Capture the cell that displays the provided text and extract its [X, Y] central coordinate. 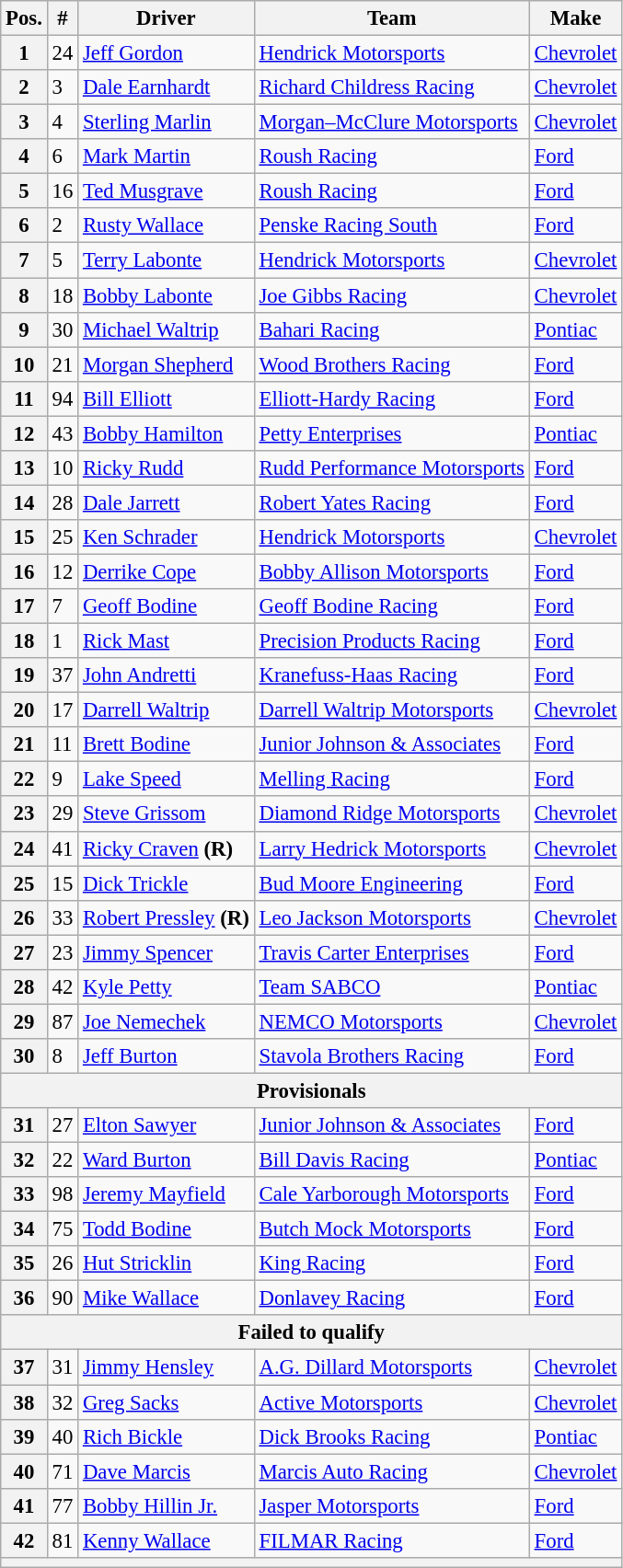
Provisionals [311, 1090]
Derrike Cope [167, 571]
Geoff Bodine [167, 606]
Robert Pressley (R) [167, 917]
Diamond Ridge Motorsports [392, 814]
Pos. [24, 18]
Team SABCO [392, 987]
Geoff Bodine Racing [392, 606]
Mark Martin [167, 156]
Robert Yates Racing [392, 502]
94 [63, 398]
Darrell Waltrip [167, 710]
Rudd Performance Motorsports [392, 468]
Dave Marcis [167, 1471]
Brett Bodine [167, 744]
Active Motorsports [392, 1402]
Melling Racing [392, 779]
NEMCO Motorsports [392, 1021]
Donlavey Racing [392, 1298]
Sterling Marlin [167, 122]
Cale Yarborough Motorsports [392, 1194]
Joe Gibbs Racing [392, 295]
FILMAR Racing [392, 1540]
Hut Stricklin [167, 1263]
Leo Jackson Motorsports [392, 917]
Ward Burton [167, 1160]
Elton Sawyer [167, 1125]
Bobby Hillin Jr. [167, 1505]
Jeremy Mayfield [167, 1194]
35 [24, 1263]
Rich Bickle [167, 1436]
Dale Jarrett [167, 502]
36 [24, 1298]
Precision Products Racing [392, 641]
98 [63, 1194]
Todd Bodine [167, 1229]
39 [24, 1436]
Joe Nemechek [167, 1021]
Kenny Wallace [167, 1540]
38 [24, 1402]
Bud Moore Engineering [392, 883]
Ken Schrader [167, 537]
Elliott-Hardy Racing [392, 398]
Larry Hedrick Motorsports [392, 848]
Morgan–McClure Motorsports [392, 122]
Richard Childress Racing [392, 87]
Kranefuss-Haas Racing [392, 675]
Bobby Labonte [167, 295]
Marcis Auto Racing [392, 1471]
Driver [167, 18]
A.G. Dillard Motorsports [392, 1367]
John Andretti [167, 675]
Bill Davis Racing [392, 1160]
Failed to qualify [311, 1333]
90 [63, 1298]
Dick Brooks Racing [392, 1436]
Steve Grissom [167, 814]
Wood Brothers Racing [392, 364]
Morgan Shepherd [167, 364]
Ted Musgrave [167, 191]
Terry Labonte [167, 260]
Ricky Rudd [167, 468]
34 [24, 1229]
Travis Carter Enterprises [392, 952]
77 [63, 1505]
Jasper Motorsports [392, 1505]
Jimmy Hensley [167, 1367]
# [63, 18]
Jimmy Spencer [167, 952]
75 [63, 1229]
King Racing [392, 1263]
87 [63, 1021]
Kyle Petty [167, 987]
Ricky Craven (R) [167, 848]
Greg Sacks [167, 1402]
Team [392, 18]
20 [24, 710]
81 [63, 1540]
Butch Mock Motorsports [392, 1229]
Stavola Brothers Racing [392, 1056]
Bobby Allison Motorsports [392, 571]
Dale Earnhardt [167, 87]
71 [63, 1471]
Dick Trickle [167, 883]
Penske Racing South [392, 225]
Jeff Gordon [167, 53]
Make [575, 18]
14 [24, 502]
Bobby Hamilton [167, 433]
Mike Wallace [167, 1298]
13 [24, 468]
19 [24, 675]
Darrell Waltrip Motorsports [392, 710]
43 [63, 433]
Lake Speed [167, 779]
Rick Mast [167, 641]
Bill Elliott [167, 398]
Bahari Racing [392, 329]
Petty Enterprises [392, 433]
Michael Waltrip [167, 329]
Jeff Burton [167, 1056]
Rusty Wallace [167, 225]
